Return (X, Y) of the center of cell containing provided text 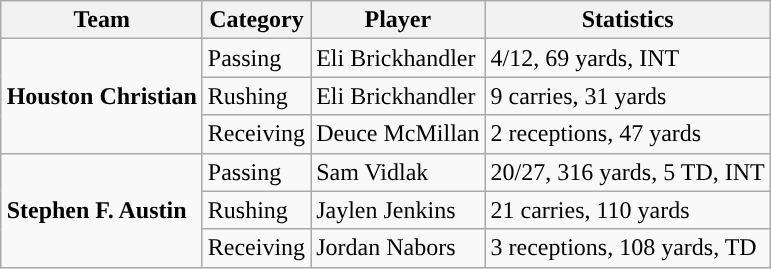
Deuce McMillan (398, 134)
Stephen F. Austin (102, 210)
Team (102, 20)
Jordan Nabors (398, 248)
20/27, 316 yards, 5 TD, INT (628, 172)
9 carries, 31 yards (628, 96)
Category (256, 20)
Houston Christian (102, 96)
21 carries, 110 yards (628, 210)
2 receptions, 47 yards (628, 134)
Player (398, 20)
Statistics (628, 20)
Jaylen Jenkins (398, 210)
4/12, 69 yards, INT (628, 58)
Sam Vidlak (398, 172)
3 receptions, 108 yards, TD (628, 248)
